Return [X, Y] of the center of cell containing provided text 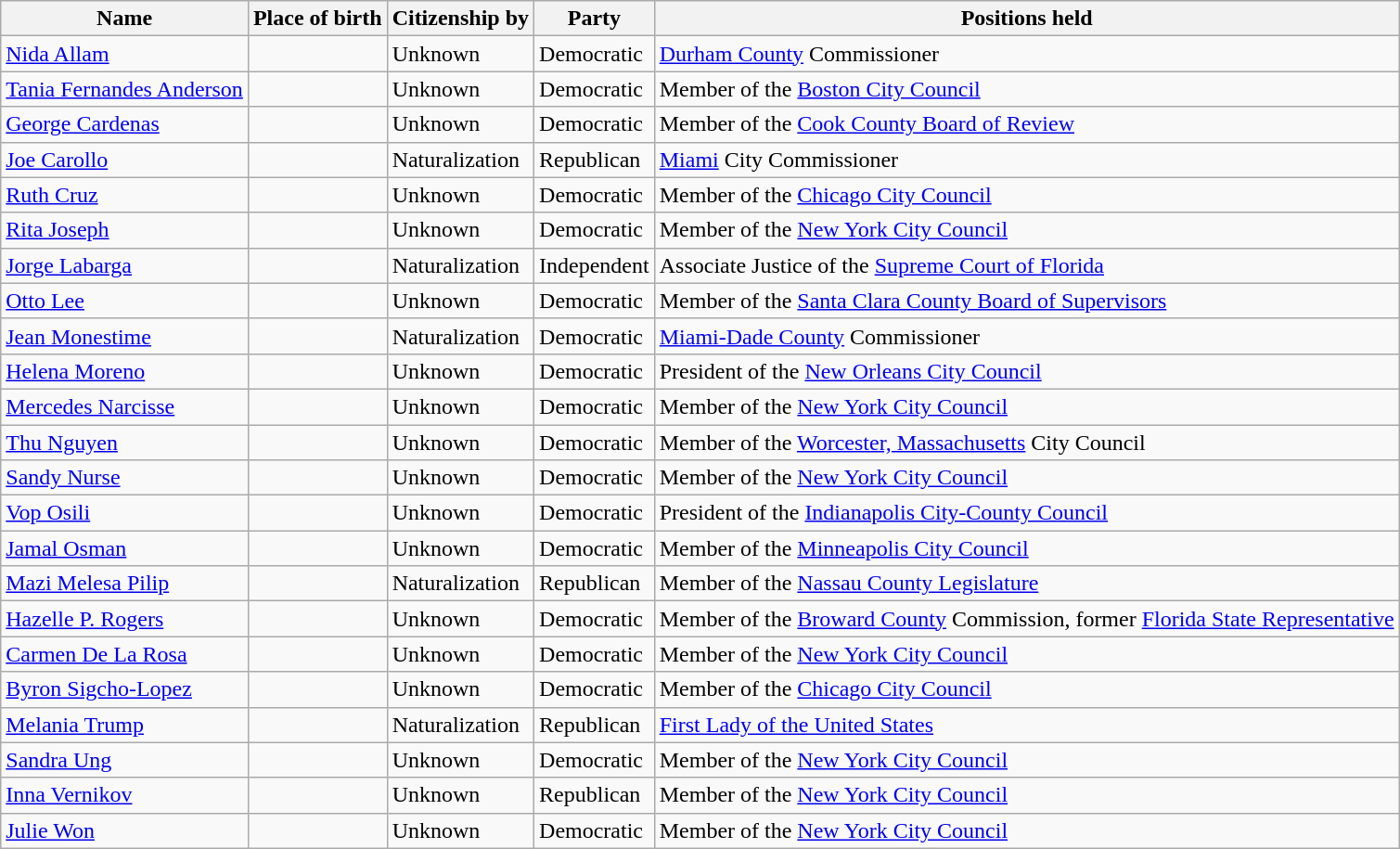
Sandra Ung [124, 760]
Helena Moreno [124, 371]
Hazelle P. Rogers [124, 619]
Citizenship by [460, 19]
Positions held [1026, 19]
Member of the Cook County Board of Review [1026, 124]
Mercedes Narcisse [124, 406]
Vop Osili [124, 513]
Member of the Broward County Commission, former Florida State Representative [1026, 619]
President of the Indianapolis City-County Council [1026, 513]
President of the New Orleans City Council [1026, 371]
Ruth Cruz [124, 195]
Associate Justice of the Supreme Court of Florida [1026, 265]
Name [124, 19]
Tania Fernandes Anderson [124, 89]
Mazi Melesa Pilip [124, 584]
Miami City Commissioner [1026, 160]
Julie Won [124, 830]
Member of the Minneapolis City Council [1026, 548]
Joe Carollo [124, 160]
Melania Trump [124, 725]
Jean Monestime [124, 336]
Thu Nguyen [124, 443]
Place of birth [317, 19]
Otto Lee [124, 301]
Nida Allam [124, 54]
Rita Joseph [124, 230]
Member of the Worcester, Massachusetts City Council [1026, 443]
Independent [595, 265]
Carmen De La Rosa [124, 654]
Member of the Santa Clara County Board of Supervisors [1026, 301]
Member of the Nassau County Legislature [1026, 584]
First Lady of the United States [1026, 725]
Party [595, 19]
Jorge Labarga [124, 265]
Miami-Dade County Commissioner [1026, 336]
George Cardenas [124, 124]
Inna Vernikov [124, 795]
Byron Sigcho-Lopez [124, 689]
Member of the Boston City Council [1026, 89]
Sandy Nurse [124, 478]
Durham County Commissioner [1026, 54]
Jamal Osman [124, 548]
